From the cell containing the given text, extract its center point as (X, Y) coordinate. 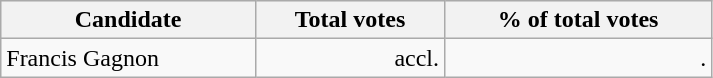
Total votes (350, 20)
% of total votes (578, 20)
Candidate (128, 20)
accl. (350, 58)
. (578, 58)
Francis Gagnon (128, 58)
